Provide the (x, y) coordinate of the cell's center where the given text is located.  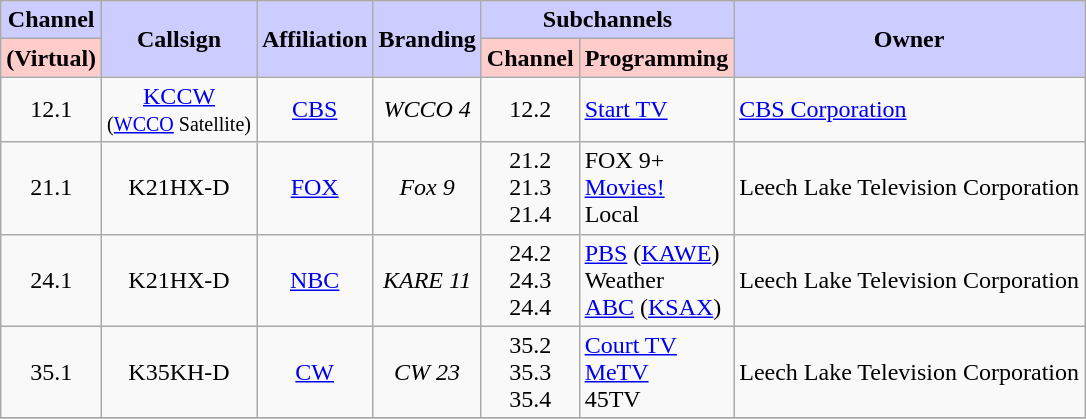
Callsign (180, 39)
KARE 11 (427, 280)
Branding (427, 39)
24.1 (52, 280)
FOX (314, 188)
PBS (KAWE)WeatherABC (KSAX) (656, 280)
24.224.324.4 (530, 280)
K35KH-D (180, 372)
Owner (910, 39)
35.1 (52, 372)
Start TV (656, 110)
CW 23 (427, 372)
NBC (314, 280)
FOX 9+Movies!Local (656, 188)
35.235.335.4 (530, 372)
Affiliation (314, 39)
21.1 (52, 188)
12.2 (530, 110)
(Virtual) (52, 58)
Fox 9 (427, 188)
WCCO 4 (427, 110)
CBS Corporation (910, 110)
Programming (656, 58)
KCCW (WCCO Satellite) (180, 110)
CW (314, 372)
21.221.321.4 (530, 188)
Subchannels (607, 20)
12.1 (52, 110)
CBS (314, 110)
Court TVMeTV45TV (656, 372)
